Scan for the cell matching the given text and deliver its (x, y) coordinate at center. 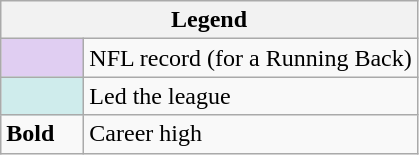
NFL record (for a Running Back) (250, 58)
Career high (250, 134)
Legend (209, 20)
Bold (42, 134)
Led the league (250, 96)
